Pinpoint the cell where the given text exists, returning its [X, Y] midpoint coordinate. 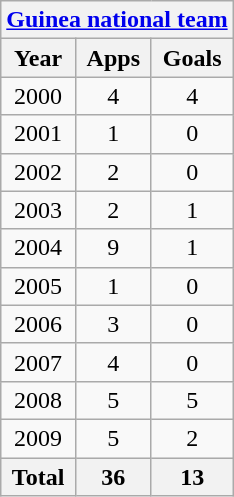
Apps [113, 58]
2001 [38, 134]
2004 [38, 248]
2009 [38, 438]
13 [192, 477]
2002 [38, 172]
2000 [38, 96]
2003 [38, 210]
2007 [38, 362]
3 [113, 324]
Year [38, 58]
2006 [38, 324]
9 [113, 248]
Goals [192, 58]
Total [38, 477]
Guinea national team [117, 20]
2008 [38, 400]
36 [113, 477]
2005 [38, 286]
